Locate the cell with the specified text and output its [X, Y] center coordinate. 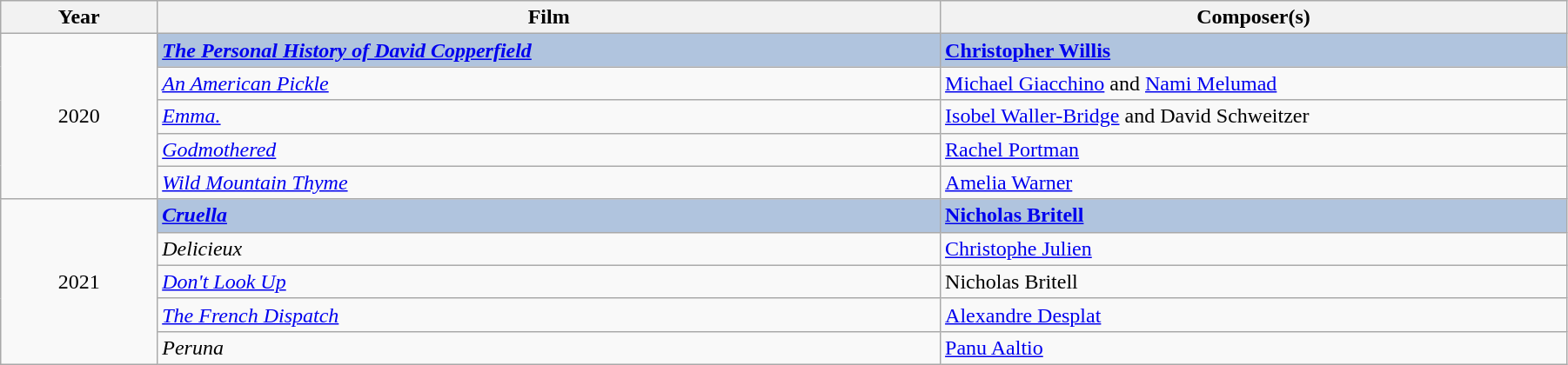
Year [79, 17]
Emma. [549, 116]
Godmothered [549, 149]
Rachel Portman [1254, 149]
The Personal History of David Copperfield [549, 50]
Amelia Warner [1254, 182]
Delicieux [549, 249]
Christophe Julien [1254, 249]
Michael Giacchino and Nami Melumad [1254, 83]
Panu Aaltio [1254, 348]
Cruella [549, 216]
Peruna [549, 348]
Alexandre Desplat [1254, 315]
Christopher Willis [1254, 50]
Composer(s) [1254, 17]
Wild Mountain Thyme [549, 182]
Film [549, 17]
The French Dispatch [549, 315]
Isobel Waller-Bridge and David Schweitzer [1254, 116]
Don't Look Up [549, 282]
An American Pickle [549, 83]
2021 [79, 282]
2020 [79, 116]
